Return the (X, Y) coordinate for the center point of the cell that contains the specified text.  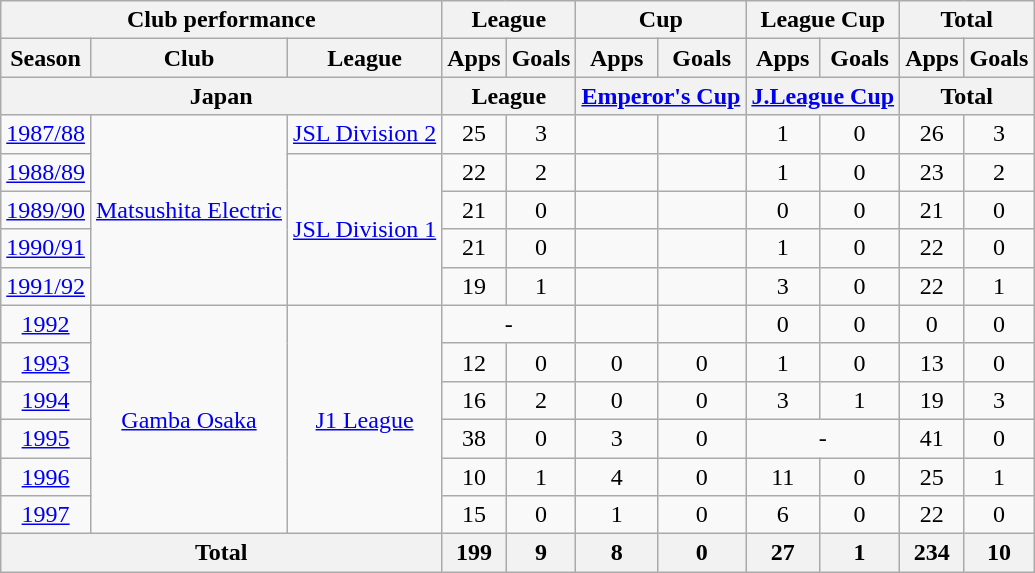
1994 (46, 400)
1990/91 (46, 248)
16 (474, 400)
1989/90 (46, 210)
Club (188, 58)
38 (474, 438)
1987/88 (46, 134)
26 (932, 134)
Emperor's Cup (661, 96)
1995 (46, 438)
Gamba Osaka (188, 419)
League Cup (823, 20)
41 (932, 438)
199 (474, 553)
J.League Cup (823, 96)
JSL Division 1 (365, 229)
1997 (46, 515)
11 (783, 477)
J1 League (365, 419)
234 (932, 553)
4 (617, 477)
12 (474, 362)
6 (783, 515)
8 (617, 553)
13 (932, 362)
1991/92 (46, 286)
Matsushita Electric (188, 210)
9 (541, 553)
1996 (46, 477)
27 (783, 553)
Cup (661, 20)
1988/89 (46, 172)
Club performance (222, 20)
JSL Division 2 (365, 134)
Season (46, 58)
23 (932, 172)
1993 (46, 362)
15 (474, 515)
Japan (222, 96)
1992 (46, 324)
